Provide the (X, Y) coordinate of the cell's center where the given text is located.  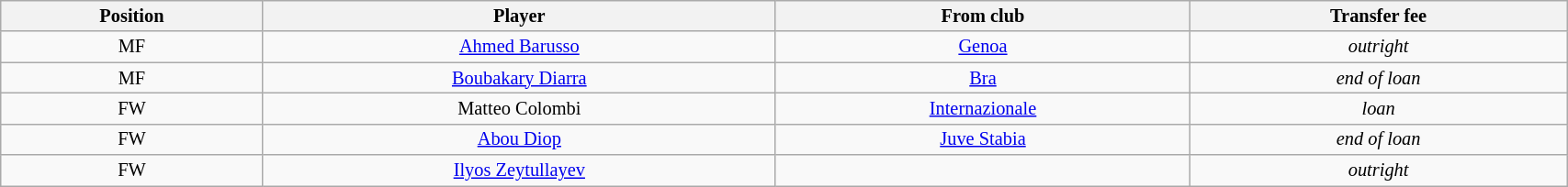
Genoa (983, 47)
Ahmed Barusso (519, 47)
Abou Diop (519, 139)
Ilyos Zeytullayev (519, 170)
Position (132, 16)
Boubakary Diarra (519, 78)
Player (519, 16)
Juve Stabia (983, 139)
Transfer fee (1379, 16)
loan (1379, 108)
Internazionale (983, 108)
Matteo Colombi (519, 108)
From club (983, 16)
Bra (983, 78)
